Locate the cell with the specified text and output its (X, Y) center coordinate. 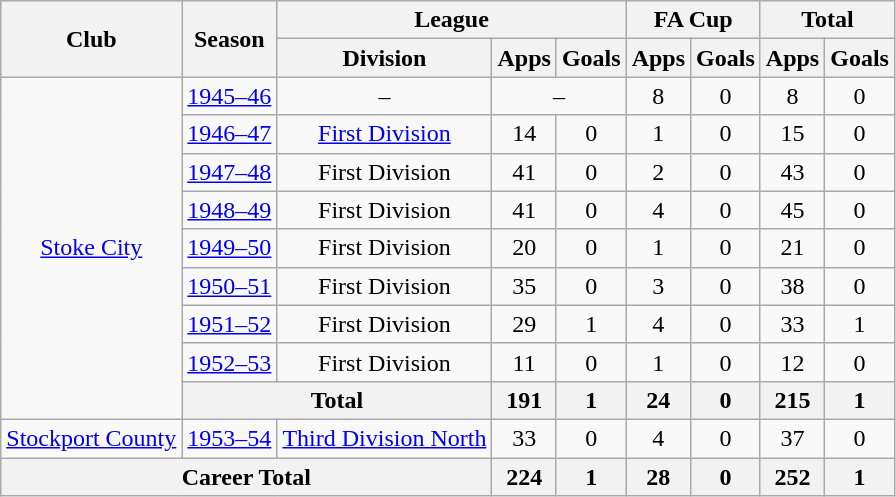
215 (792, 400)
Career Total (246, 477)
11 (524, 362)
FA Cup (693, 20)
35 (524, 286)
1947–48 (230, 172)
43 (792, 172)
Club (92, 39)
12 (792, 362)
1951–52 (230, 324)
1950–51 (230, 286)
Season (230, 39)
Division (384, 58)
28 (658, 477)
45 (792, 210)
3 (658, 286)
Third Division North (384, 438)
14 (524, 134)
21 (792, 248)
1946–47 (230, 134)
League (452, 20)
1949–50 (230, 248)
1953–54 (230, 438)
191 (524, 400)
38 (792, 286)
252 (792, 477)
37 (792, 438)
29 (524, 324)
15 (792, 134)
Stockport County (92, 438)
24 (658, 400)
1948–49 (230, 210)
1952–53 (230, 362)
1945–46 (230, 96)
20 (524, 248)
224 (524, 477)
Stoke City (92, 248)
2 (658, 172)
